Search for the cell housing the specified text and yield its (x, y) center coordinate. 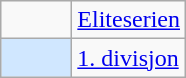
1. divisjon (129, 58)
Eliteserien (129, 20)
